Extract the [x, y] coordinate from the center of the cell holding the provided text.  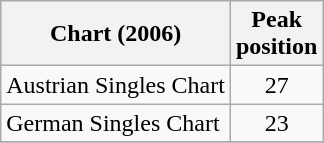
Peakposition [276, 34]
23 [276, 123]
Austrian Singles Chart [116, 85]
27 [276, 85]
Chart (2006) [116, 34]
German Singles Chart [116, 123]
